From the cell containing the given text, extract its center point as [X, Y] coordinate. 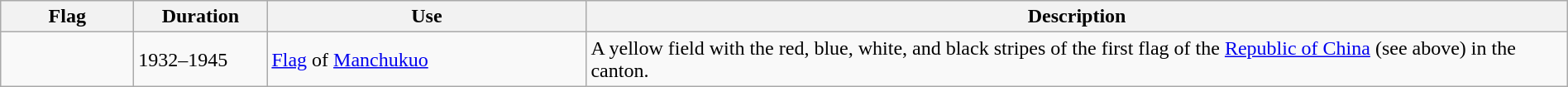
Description [1077, 17]
Flag of Manchukuo [427, 60]
1932–1945 [200, 60]
Use [427, 17]
Flag [68, 17]
Duration [200, 17]
A yellow field with the red, blue, white, and black stripes of the first flag of the Republic of China (see above) in the canton. [1077, 60]
